Extract the (x, y) coordinate from the center of the cell holding the provided text.  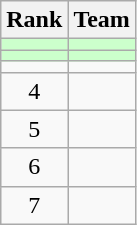
Rank (34, 20)
4 (34, 91)
Team (102, 20)
7 (34, 205)
6 (34, 167)
5 (34, 129)
